Detect which cell encompasses the target text, then output its [x, y] center coordinate. 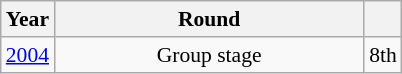
2004 [28, 55]
Year [28, 19]
Group stage [209, 55]
Round [209, 19]
8th [383, 55]
